For the text-containing cell, return its midpoint in (x, y) coordinate format. 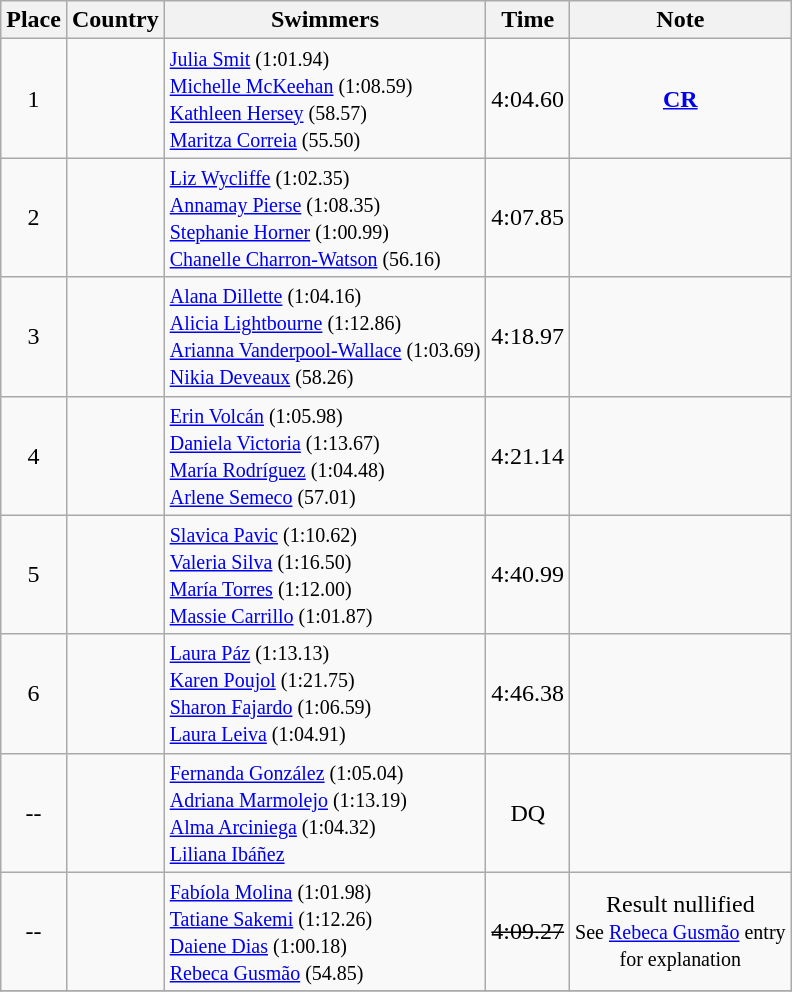
4:09.27 (528, 932)
1 (34, 98)
Laura Páz (1:13.13) Karen Poujol (1:21.75) Sharon Fajardo (1:06.59) Laura Leiva (1:04.91) (325, 694)
4:40.99 (528, 574)
Fabíola Molina (1:01.98) Tatiane Sakemi (1:12.26) Daiene Dias (1:00.18) Rebeca Gusmão (54.85) (325, 932)
DQ (528, 812)
Erin Volcán (1:05.98) Daniela Victoria (1:13.67) María Rodríguez (1:04.48) Arlene Semeco (57.01) (325, 456)
Country (115, 20)
6 (34, 694)
Place (34, 20)
CR (680, 98)
Result nullified See Rebeca Gusmão entryfor explanation (680, 932)
4:04.60 (528, 98)
4:07.85 (528, 218)
Alana Dillette (1:04.16) Alicia Lightbourne (1:12.86) Arianna Vanderpool-Wallace (1:03.69) Nikia Deveaux (58.26) (325, 336)
Time (528, 20)
3 (34, 336)
4:18.97 (528, 336)
Julia Smit (1:01.94) Michelle McKeehan (1:08.59) Kathleen Hersey (58.57) Maritza Correia (55.50) (325, 98)
4 (34, 456)
Liz Wycliffe (1:02.35) Annamay Pierse (1:08.35) Stephanie Horner (1:00.99) Chanelle Charron-Watson (56.16) (325, 218)
Fernanda González (1:05.04) Adriana Marmolejo (1:13.19) Alma Arciniega (1:04.32) Liliana Ibáñez (325, 812)
Note (680, 20)
Slavica Pavic (1:10.62) Valeria Silva (1:16.50) María Torres (1:12.00) Massie Carrillo (1:01.87) (325, 574)
4:46.38 (528, 694)
Swimmers (325, 20)
5 (34, 574)
2 (34, 218)
4:21.14 (528, 456)
